Detect which cell encompasses the target text, then output its [x, y] center coordinate. 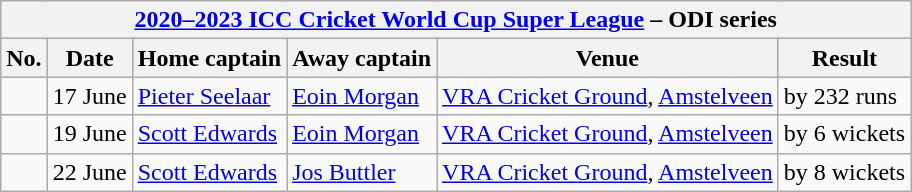
by 6 wickets [844, 134]
Pieter Seelaar [209, 96]
Venue [608, 58]
17 June [90, 96]
Result [844, 58]
Date [90, 58]
2020–2023 ICC Cricket World Cup Super League – ODI series [456, 20]
Away captain [362, 58]
No. [24, 58]
22 June [90, 172]
by 8 wickets [844, 172]
19 June [90, 134]
Jos Buttler [362, 172]
Home captain [209, 58]
by 232 runs [844, 96]
